Return [x, y] of the center of cell containing provided text 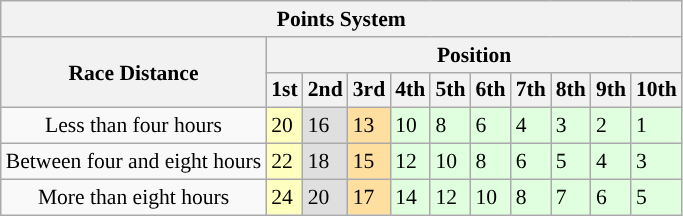
Between four and eight hours [134, 162]
1st [284, 90]
24 [284, 197]
16 [326, 126]
14 [410, 197]
5th [450, 90]
2 [611, 126]
7th [531, 90]
15 [370, 162]
Position [474, 55]
4th [410, 90]
9th [611, 90]
6th [490, 90]
Race Distance [134, 72]
7 [571, 197]
1 [656, 126]
10th [656, 90]
More than eight hours [134, 197]
2nd [326, 90]
Points System [342, 19]
Less than four hours [134, 126]
22 [284, 162]
17 [370, 197]
8th [571, 90]
3rd [370, 90]
18 [326, 162]
13 [370, 126]
